Capture the cell that displays the provided text and extract its (X, Y) central coordinate. 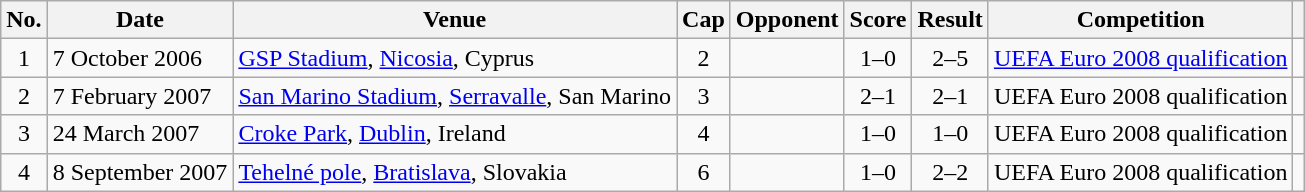
Competition (1140, 20)
San Marino Stadium, Serravalle, San Marino (455, 96)
24 March 2007 (140, 134)
Tehelné pole, Bratislava, Slovakia (455, 172)
Cap (704, 20)
Croke Park, Dublin, Ireland (455, 134)
1 (24, 58)
Date (140, 20)
6 (704, 172)
2–5 (950, 58)
No. (24, 20)
Score (878, 20)
GSP Stadium, Nicosia, Cyprus (455, 58)
Venue (455, 20)
2–2 (950, 172)
8 September 2007 (140, 172)
Result (950, 20)
Opponent (787, 20)
7 October 2006 (140, 58)
7 February 2007 (140, 96)
